Pinpoint the cell where the given text exists, returning its (x, y) midpoint coordinate. 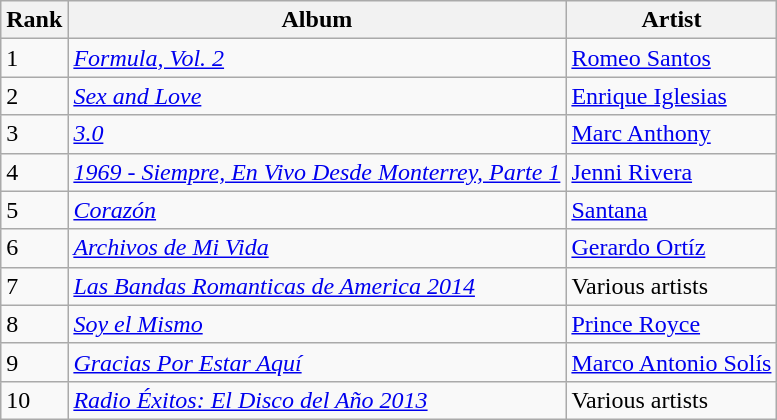
Formula, Vol. 2 (317, 58)
Gracias Por Estar Aquí (317, 362)
6 (34, 248)
5 (34, 210)
Las Bandas Romanticas de America 2014 (317, 286)
1969 - Siempre, En Vivo Desde Monterrey, Parte 1 (317, 172)
2 (34, 96)
Jenni Rivera (672, 172)
Enrique Iglesias (672, 96)
3 (34, 134)
Sex and Love (317, 96)
Radio Éxitos: El Disco del Año 2013 (317, 400)
Album (317, 20)
Gerardo Ortíz (672, 248)
4 (34, 172)
9 (34, 362)
Santana (672, 210)
8 (34, 324)
Rank (34, 20)
Prince Royce (672, 324)
Marc Anthony (672, 134)
1 (34, 58)
Archivos de Mi Vida (317, 248)
Corazón (317, 210)
Soy el Mismo (317, 324)
3.0 (317, 134)
10 (34, 400)
7 (34, 286)
Romeo Santos (672, 58)
Artist (672, 20)
Marco Antonio Solís (672, 362)
